For the text-containing cell, return its midpoint in (X, Y) coordinate format. 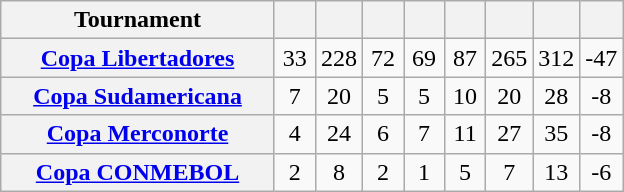
4 (294, 134)
10 (466, 96)
Copa Merconorte (138, 134)
265 (510, 58)
Copa Libertadores (138, 58)
Copa CONMEBOL (138, 172)
8 (338, 172)
24 (338, 134)
11 (466, 134)
6 (382, 134)
33 (294, 58)
28 (556, 96)
228 (338, 58)
-6 (602, 172)
Copa Sudamericana (138, 96)
-47 (602, 58)
13 (556, 172)
Tournament (138, 20)
87 (466, 58)
35 (556, 134)
69 (424, 58)
1 (424, 172)
312 (556, 58)
72 (382, 58)
27 (510, 134)
